Determine the [x, y] coordinate at the center of the cell enclosing the given text.  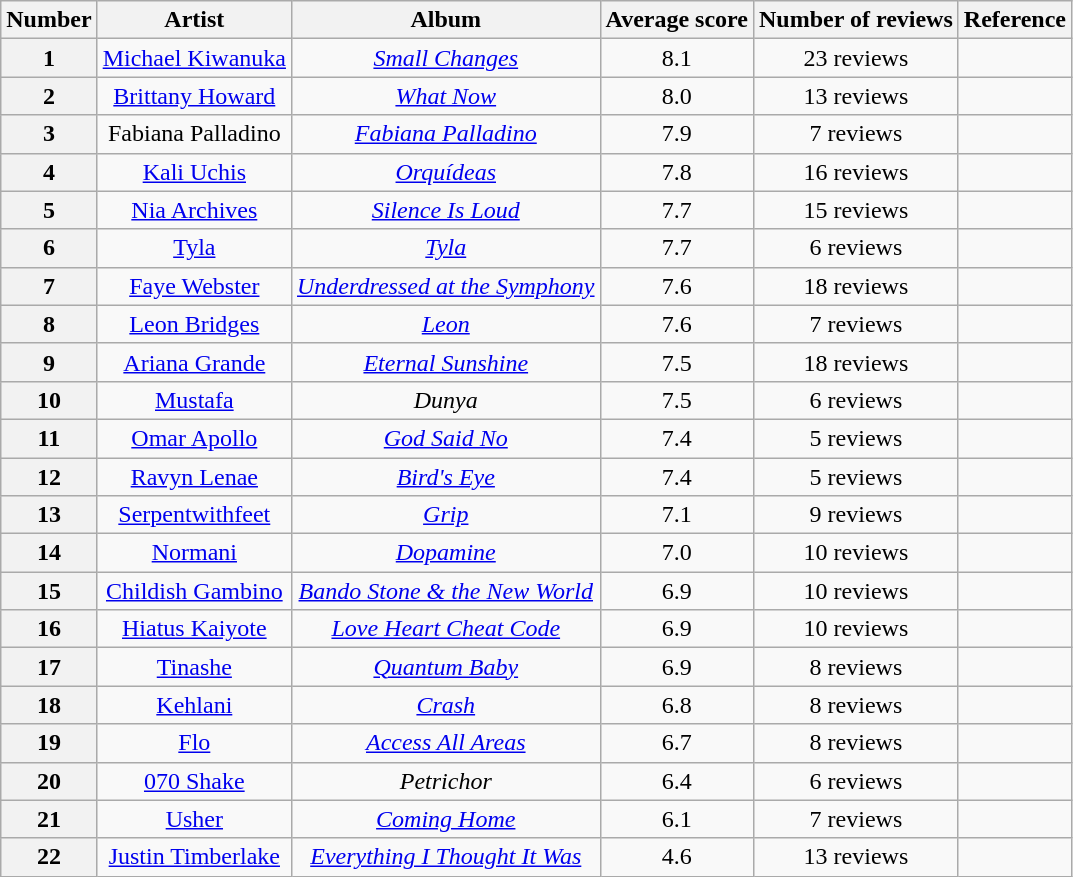
Reference [1014, 20]
6.7 [676, 743]
7 [49, 286]
Quantum Baby [446, 667]
Michael Kiwanuka [194, 58]
14 [49, 553]
Album [446, 20]
Faye Webster [194, 286]
23 reviews [856, 58]
8.1 [676, 58]
Mustafa [194, 400]
17 [49, 667]
6 [49, 248]
6.4 [676, 781]
Dunya [446, 400]
Kehlani [194, 705]
Normani [194, 553]
3 [49, 134]
18 [49, 705]
11 [49, 438]
Coming Home [446, 819]
Dopamine [446, 553]
8.0 [676, 96]
Brittany Howard [194, 96]
9 reviews [856, 515]
Grip [446, 515]
22 [49, 857]
Leon [446, 324]
9 [49, 362]
Silence Is Loud [446, 210]
Underdressed at the Symphony [446, 286]
Access All Areas [446, 743]
4 [49, 172]
God Said No [446, 438]
070 Shake [194, 781]
Number of reviews [856, 20]
Everything I Thought It Was [446, 857]
Bird's Eye [446, 477]
Average score [676, 20]
Serpentwithfeet [194, 515]
What Now [446, 96]
7.1 [676, 515]
1 [49, 58]
Orquídeas [446, 172]
Omar Apollo [194, 438]
15 reviews [856, 210]
5 [49, 210]
Petrichor [446, 781]
Childish Gambino [194, 591]
Love Heart Cheat Code [446, 629]
Flo [194, 743]
Artist [194, 20]
16 reviews [856, 172]
2 [49, 96]
Hiatus Kaiyote [194, 629]
8 [49, 324]
19 [49, 743]
Kali Uchis [194, 172]
Leon Bridges [194, 324]
10 [49, 400]
6.8 [676, 705]
Tinashe [194, 667]
7.0 [676, 553]
Usher [194, 819]
13 [49, 515]
Number [49, 20]
16 [49, 629]
7.8 [676, 172]
Crash [446, 705]
7.9 [676, 134]
Small Changes [446, 58]
Bando Stone & the New World [446, 591]
20 [49, 781]
Eternal Sunshine [446, 362]
21 [49, 819]
4.6 [676, 857]
Ravyn Lenae [194, 477]
Nia Archives [194, 210]
Justin Timberlake [194, 857]
6.1 [676, 819]
12 [49, 477]
15 [49, 591]
Ariana Grande [194, 362]
